Return the [x, y] coordinate for the center point of the cell that contains the specified text.  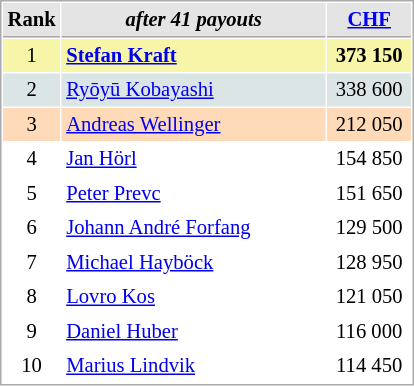
373 150 [369, 56]
Daniel Huber [194, 332]
3 [32, 124]
Ryōyū Kobayashi [194, 90]
9 [32, 332]
128 950 [369, 262]
5 [32, 194]
338 600 [369, 90]
212 050 [369, 124]
CHF [369, 20]
Marius Lindvik [194, 366]
Lovro Kos [194, 296]
1 [32, 56]
Andreas Wellinger [194, 124]
2 [32, 90]
151 650 [369, 194]
Rank [32, 20]
114 450 [369, 366]
116 000 [369, 332]
after 41 payouts [194, 20]
Johann André Forfang [194, 228]
8 [32, 296]
129 500 [369, 228]
4 [32, 158]
Jan Hörl [194, 158]
154 850 [369, 158]
121 050 [369, 296]
10 [32, 366]
Peter Prevc [194, 194]
6 [32, 228]
Michael Hayböck [194, 262]
Stefan Kraft [194, 56]
7 [32, 262]
